Find where the given text appears and provide that cell's center as [x, y] coordinate. 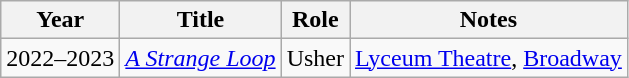
Lyceum Theatre, Broadway [489, 58]
Title [200, 20]
Notes [489, 20]
Role [315, 20]
2022–2023 [60, 58]
A Strange Loop [200, 58]
Year [60, 20]
Usher [315, 58]
